Extract the (X, Y) coordinate from the center of the cell holding the provided text.  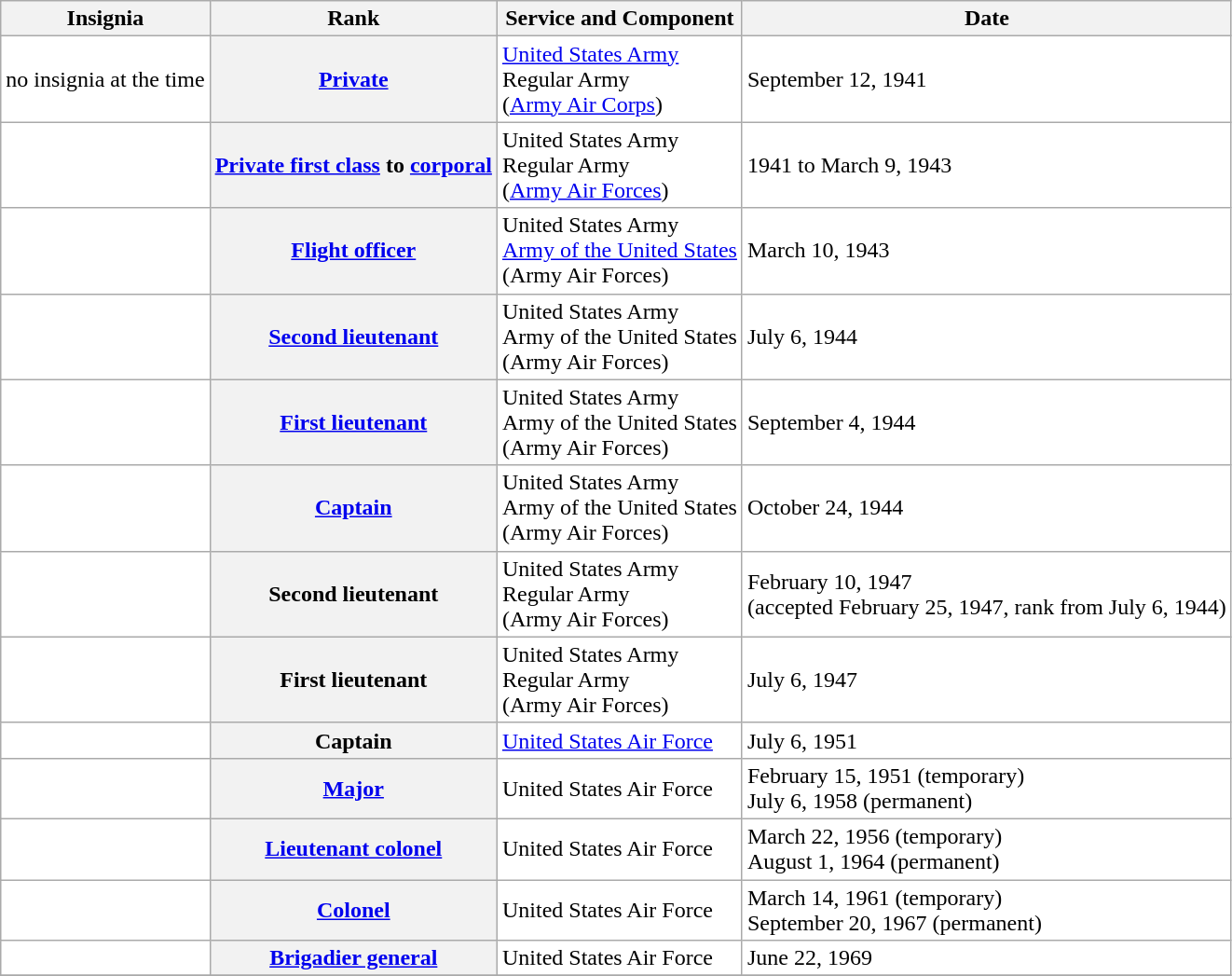
September 4, 1944 (986, 422)
July 6, 1944 (986, 337)
Colonel (353, 910)
July 6, 1947 (986, 680)
Brigadier general (353, 958)
no insignia at the time (105, 79)
February 15, 1951 (temporary)July 6, 1958 (permanent) (986, 789)
September 12, 1941 (986, 79)
Major (353, 789)
March 14, 1961 (temporary)September 20, 1967 (permanent) (986, 910)
Flight officer (353, 251)
Rank (353, 19)
1941 to March 9, 1943 (986, 165)
Private (353, 79)
October 24, 1944 (986, 508)
July 6, 1951 (986, 740)
Insignia (105, 19)
Lieutenant colonel (353, 848)
June 22, 1969 (986, 958)
February 10, 1947(accepted February 25, 1947, rank from July 6, 1944) (986, 594)
Private first class to corporal (353, 165)
Date (986, 19)
March 10, 1943 (986, 251)
March 22, 1956 (temporary)August 1, 1964 (permanent) (986, 848)
Service and Component (619, 19)
United States ArmyRegular Army(Army Air Corps) (619, 79)
